For the text-containing cell, return its midpoint in [X, Y] coordinate format. 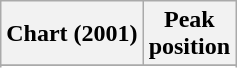
Chart (2001) [72, 34]
Peak position [189, 34]
